Capture the cell that displays the provided text and extract its (X, Y) central coordinate. 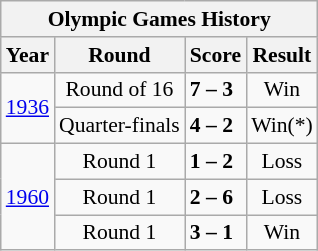
1936 (28, 108)
3 – 1 (216, 233)
2 – 6 (216, 197)
4 – 2 (216, 126)
Quarter-finals (120, 126)
Win(*) (282, 126)
1 – 2 (216, 162)
Round of 16 (120, 90)
Year (28, 55)
Round (120, 55)
Result (282, 55)
1960 (28, 198)
Score (216, 55)
7 – 3 (216, 90)
Olympic Games History (160, 19)
